Provide the (x, y) coordinate of the cell's center where the given text is located.  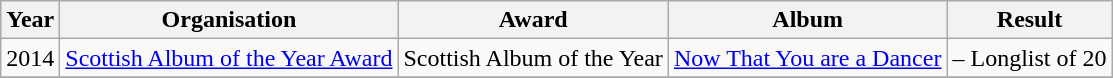
Organisation (229, 20)
Award (533, 20)
Year (30, 20)
– Longlist of 20 (1030, 58)
Album (808, 20)
Result (1030, 20)
Scottish Album of the Year Award (229, 58)
Scottish Album of the Year (533, 58)
Now That You are a Dancer (808, 58)
2014 (30, 58)
